Return the [X, Y] coordinate for the center point of the cell that contains the specified text.  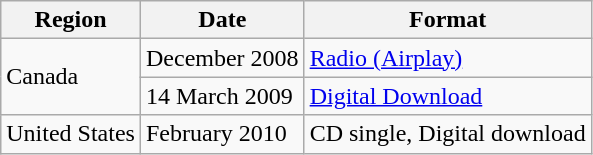
February 2010 [222, 134]
Canada [71, 77]
Region [71, 20]
Date [222, 20]
United States [71, 134]
Format [448, 20]
Digital Download [448, 96]
14 March 2009 [222, 96]
Radio (Airplay) [448, 58]
December 2008 [222, 58]
CD single, Digital download [448, 134]
